Pinpoint the cell where the given text exists, returning its [x, y] midpoint coordinate. 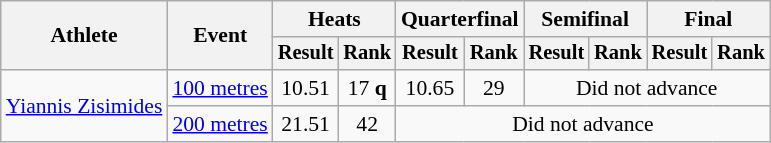
Quarterfinal [460, 19]
29 [494, 88]
10.65 [430, 88]
42 [367, 124]
Semifinal [586, 19]
10.51 [306, 88]
21.51 [306, 124]
Event [220, 36]
Final [708, 19]
Yiannis Zisimides [84, 106]
200 metres [220, 124]
17 q [367, 88]
Heats [334, 19]
Athlete [84, 36]
100 metres [220, 88]
